Locate the cell with the specified text and output its [x, y] center coordinate. 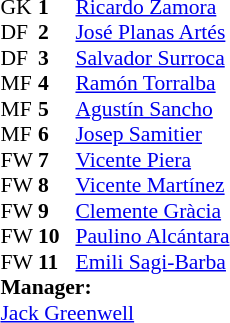
Manager: [114, 287]
11 [57, 262]
10 [57, 237]
9 [57, 211]
Clemente Gràcia [152, 211]
6 [57, 135]
2 [57, 33]
Josep Samitier [152, 135]
7 [57, 160]
Vicente Piera [152, 160]
Vicente Martínez [152, 185]
5 [57, 109]
José Planas Artés [152, 33]
8 [57, 185]
Agustín Sancho [152, 109]
Ramón Torralba [152, 83]
Paulino Alcántara [152, 237]
Emili Sagi-Barba [152, 262]
3 [57, 58]
4 [57, 83]
Salvador Surroca [152, 58]
